From the cell containing the given text, extract its center point as (X, Y) coordinate. 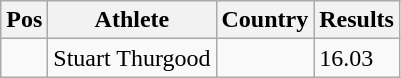
Results (357, 20)
Stuart Thurgood (132, 58)
Country (265, 20)
16.03 (357, 58)
Pos (24, 20)
Athlete (132, 20)
